Find where the given text appears and provide that cell's center as [X, Y] coordinate. 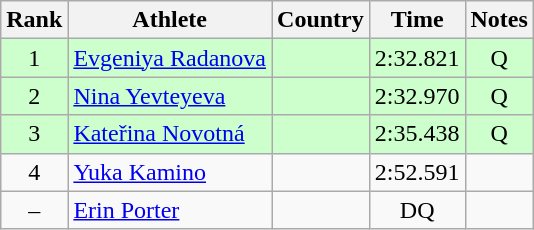
2:52.591 [417, 172]
Kateřina Novotná [170, 134]
Yuka Kamino [170, 172]
3 [34, 134]
Evgeniya Radanova [170, 58]
Athlete [170, 20]
Notes [499, 20]
1 [34, 58]
2 [34, 96]
2:32.970 [417, 96]
Rank [34, 20]
Erin Porter [170, 210]
DQ [417, 210]
Nina Yevteyeva [170, 96]
– [34, 210]
4 [34, 172]
Time [417, 20]
Country [321, 20]
2:32.821 [417, 58]
2:35.438 [417, 134]
